Output the [x, y] coordinate of the center of the cell containing the given text.  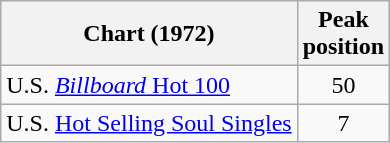
Chart (1972) [149, 34]
U.S. Hot Selling Soul Singles [149, 123]
7 [343, 123]
Peakposition [343, 34]
U.S. Billboard Hot 100 [149, 85]
50 [343, 85]
